Determine the [x, y] coordinate at the center of the cell enclosing the given text.  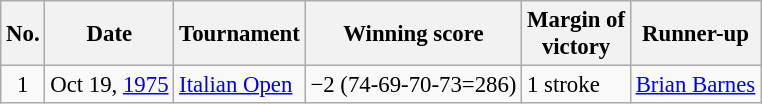
Oct 19, 1975 [110, 85]
Tournament [240, 34]
Date [110, 34]
Runner-up [695, 34]
1 stroke [576, 85]
1 [23, 85]
No. [23, 34]
Winning score [414, 34]
−2 (74-69-70-73=286) [414, 85]
Italian Open [240, 85]
Brian Barnes [695, 85]
Margin ofvictory [576, 34]
